Identify which cell holds the provided text, then report its (X, Y) central coordinate. 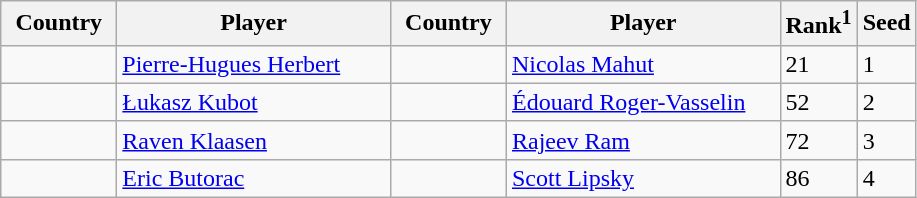
72 (818, 140)
3 (886, 140)
Nicolas Mahut (643, 64)
86 (818, 178)
1 (886, 64)
Rank1 (818, 24)
2 (886, 102)
21 (818, 64)
Eric Butorac (254, 178)
52 (818, 102)
4 (886, 178)
Seed (886, 24)
Raven Klaasen (254, 140)
Pierre-Hugues Herbert (254, 64)
Rajeev Ram (643, 140)
Łukasz Kubot (254, 102)
Scott Lipsky (643, 178)
Édouard Roger-Vasselin (643, 102)
